Determine the [x, y] coordinate at the center of the cell enclosing the given text.  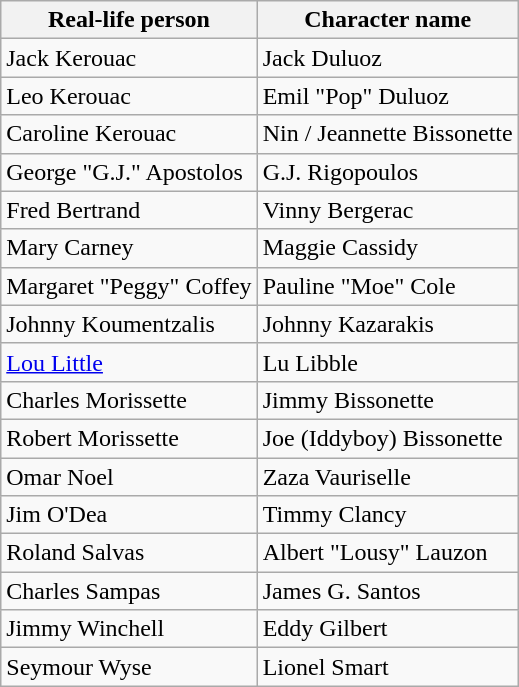
James G. Santos [388, 591]
George "G.J." Apostolos [129, 172]
Johnny Kazarakis [388, 324]
Margaret "Peggy" Coffey [129, 286]
Mary Carney [129, 248]
Pauline "Moe" Cole [388, 286]
Caroline Kerouac [129, 134]
Robert Morissette [129, 438]
Nin / Jeannette Bissonette [388, 134]
Johnny Koumentzalis [129, 324]
Zaza Vauriselle [388, 477]
Jimmy Winchell [129, 629]
Leo Kerouac [129, 96]
Albert "Lousy" Lauzon [388, 553]
Lionel Smart [388, 667]
Jimmy Bissonette [388, 400]
Timmy Clancy [388, 515]
Eddy Gilbert [388, 629]
Joe (Iddyboy) Bissonette [388, 438]
Real-life person [129, 20]
Vinny Bergerac [388, 210]
Seymour Wyse [129, 667]
Character name [388, 20]
G.J. Rigopoulos [388, 172]
Charles Morissette [129, 400]
Jack Kerouac [129, 58]
Maggie Cassidy [388, 248]
Lu Libble [388, 362]
Charles Sampas [129, 591]
Jack Duluoz [388, 58]
Lou Little [129, 362]
Emil "Pop" Duluoz [388, 96]
Jim O'Dea [129, 515]
Roland Salvas [129, 553]
Omar Noel [129, 477]
Fred Bertrand [129, 210]
